Determine the (x, y) coordinate at the center of the cell enclosing the given text.  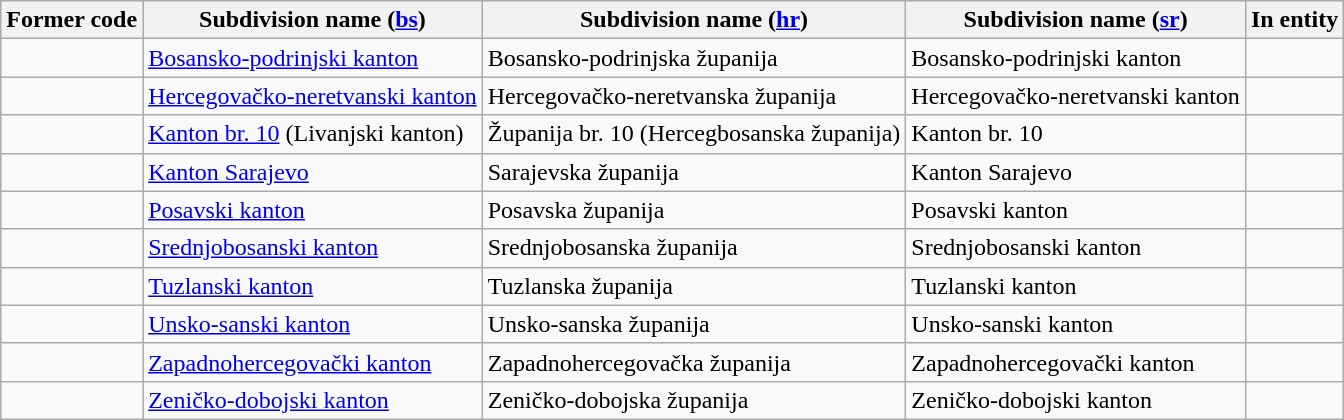
Srednjobosanska županija (694, 248)
Posavska županija (694, 210)
In entity (1294, 20)
Former code (72, 20)
Hercegovačko-neretvanska županija (694, 96)
Subdivision name (bs) (313, 20)
Subdivision name (hr) (694, 20)
Zapadnohercegovačka županija (694, 362)
Županija br. 10 (Hercegbosanska županija) (694, 134)
Unsko-sanska županija (694, 324)
Kanton br. 10 (1076, 134)
Tuzlanska županija (694, 286)
Bosansko-podrinjska županija (694, 58)
Kanton br. 10 (Livanjski kanton) (313, 134)
Sarajevska županija (694, 172)
Subdivision name (sr) (1076, 20)
Zeničko-dobojska županija (694, 400)
